Scan for the cell matching the given text and deliver its (x, y) coordinate at center. 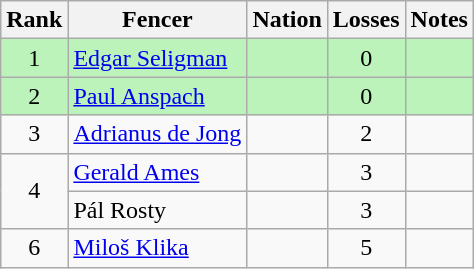
Losses (366, 20)
Paul Anspach (158, 96)
Edgar Seligman (158, 58)
1 (34, 58)
4 (34, 191)
Notes (439, 20)
Pál Rosty (158, 210)
6 (34, 248)
5 (366, 248)
Adrianus de Jong (158, 134)
Gerald Ames (158, 172)
Fencer (158, 20)
Miloš Klika (158, 248)
Nation (287, 20)
Rank (34, 20)
